Find where the given text appears and provide that cell's center as (x, y) coordinate. 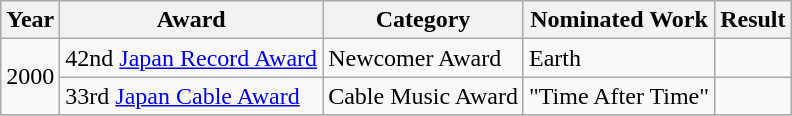
Newcomer Award (424, 58)
Nominated Work (618, 20)
Award (192, 20)
42nd Japan Record Award (192, 58)
Category (424, 20)
Cable Music Award (424, 96)
"Time After Time" (618, 96)
Result (753, 20)
Year (30, 20)
Earth (618, 58)
33rd Japan Cable Award (192, 96)
2000 (30, 77)
